Locate the cell with the specified text and output its [X, Y] center coordinate. 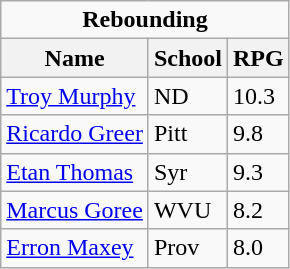
Prov [188, 248]
9.8 [259, 134]
School [188, 58]
Syr [188, 172]
8.2 [259, 210]
Name [75, 58]
Ricardo Greer [75, 134]
RPG [259, 58]
10.3 [259, 96]
Etan Thomas [75, 172]
Marcus Goree [75, 210]
9.3 [259, 172]
WVU [188, 210]
Pitt [188, 134]
Erron Maxey [75, 248]
Troy Murphy [75, 96]
ND [188, 96]
8.0 [259, 248]
Rebounding [145, 20]
